Return (x, y) of the center of cell containing provided text 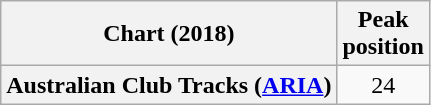
24 (383, 85)
Chart (2018) (169, 34)
Peakposition (383, 34)
Australian Club Tracks (ARIA) (169, 85)
